Detect which cell encompasses the target text, then output its (X, Y) center coordinate. 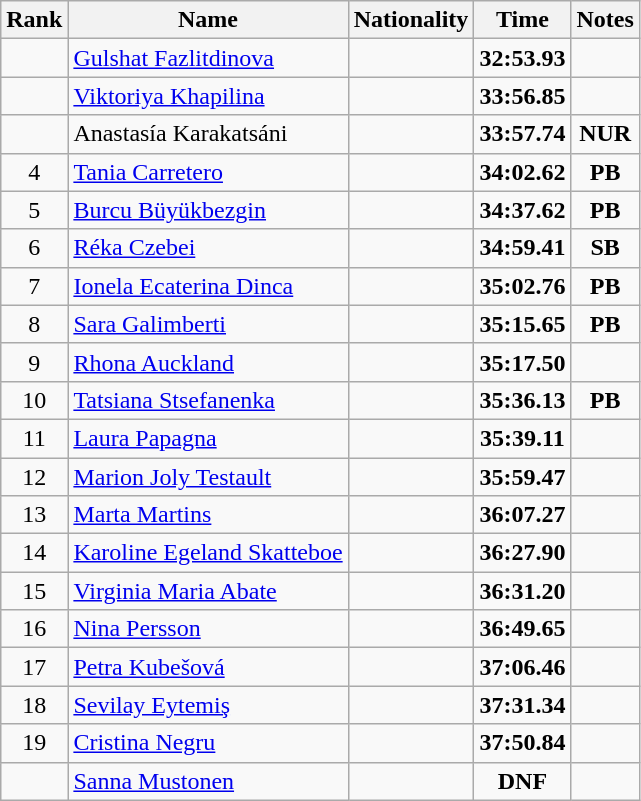
34:37.62 (522, 210)
5 (34, 210)
33:56.85 (522, 96)
34:02.62 (522, 172)
33:57.74 (522, 134)
17 (34, 667)
Time (522, 20)
13 (34, 515)
35:36.13 (522, 400)
NUR (605, 134)
35:02.76 (522, 286)
Ionela Ecaterina Dinca (208, 286)
Karoline Egeland Skatteboe (208, 553)
12 (34, 477)
Notes (605, 20)
37:50.84 (522, 743)
Laura Papagna (208, 438)
Name (208, 20)
Anastasía Karakatsáni (208, 134)
11 (34, 438)
Marion Joly Testault (208, 477)
Burcu Büyükbezgin (208, 210)
6 (34, 248)
SB (605, 248)
Nina Persson (208, 629)
Réka Czebei (208, 248)
Rank (34, 20)
36:49.65 (522, 629)
35:15.65 (522, 324)
15 (34, 591)
36:07.27 (522, 515)
Cristina Negru (208, 743)
34:59.41 (522, 248)
Sanna Mustonen (208, 781)
10 (34, 400)
16 (34, 629)
8 (34, 324)
Tania Carretero (208, 172)
Gulshat Fazlitdinova (208, 58)
35:39.11 (522, 438)
Petra Kubešová (208, 667)
Marta Martins (208, 515)
Viktoriya Khapilina (208, 96)
DNF (522, 781)
18 (34, 705)
7 (34, 286)
4 (34, 172)
36:31.20 (522, 591)
35:17.50 (522, 362)
Rhona Auckland (208, 362)
37:31.34 (522, 705)
19 (34, 743)
9 (34, 362)
14 (34, 553)
36:27.90 (522, 553)
37:06.46 (522, 667)
Virginia Maria Abate (208, 591)
Tatsiana Stsefanenka (208, 400)
32:53.93 (522, 58)
Sevilay Eytemiş (208, 705)
Nationality (411, 20)
35:59.47 (522, 477)
Sara Galimberti (208, 324)
